Capture the cell that displays the provided text and extract its [X, Y] central coordinate. 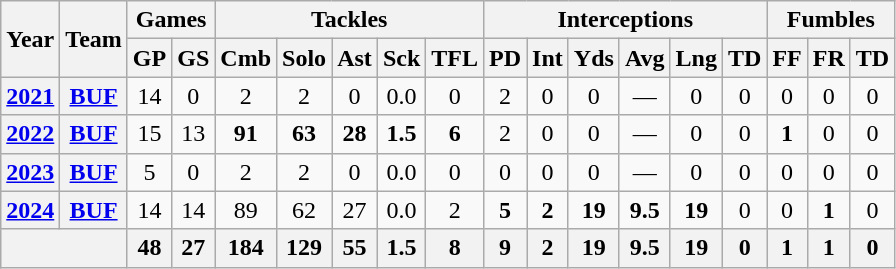
89 [246, 210]
Team [94, 39]
GP [149, 58]
2023 [30, 172]
48 [149, 248]
PD [506, 58]
Tackles [350, 20]
Yds [594, 58]
Fumbles [831, 20]
FR [828, 58]
Ast [355, 58]
Games [170, 20]
FF [787, 58]
Avg [644, 58]
Interceptions [626, 20]
129 [304, 248]
Solo [304, 58]
2024 [30, 210]
Year [30, 39]
15 [149, 134]
91 [246, 134]
13 [194, 134]
Sck [401, 58]
Cmb [246, 58]
2022 [30, 134]
63 [304, 134]
55 [355, 248]
Int [548, 58]
Lng [696, 58]
6 [455, 134]
184 [246, 248]
28 [355, 134]
GS [194, 58]
TFL [455, 58]
2021 [30, 96]
62 [304, 210]
9 [506, 248]
8 [455, 248]
